Provide the [X, Y] coordinate of the cell's center where the given text is located.  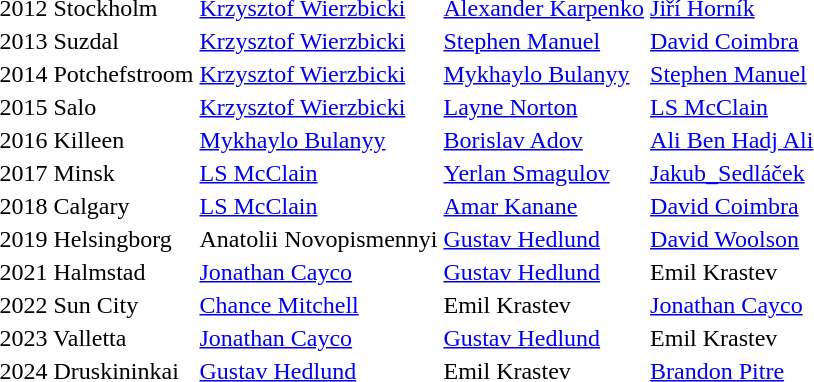
Emil Krastev [544, 305]
Stephen Manuel [544, 41]
Anatolii Novopismennyi [318, 239]
Yerlan Smagulov [544, 173]
Amar Kanane [544, 206]
Layne Norton [544, 107]
Borislav Adov [544, 140]
Chance Mitchell [318, 305]
